Return the [x, y] coordinate for the center point of the cell that contains the specified text.  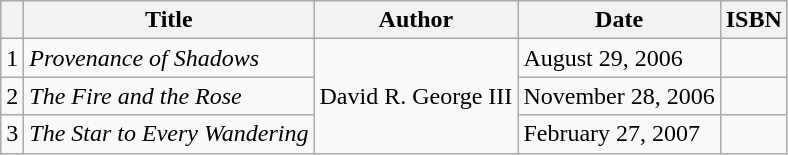
3 [12, 134]
David R. George III [416, 96]
2 [12, 96]
Author [416, 20]
February 27, 2007 [619, 134]
The Star to Every Wandering [169, 134]
November 28, 2006 [619, 96]
1 [12, 58]
Provenance of Shadows [169, 58]
Date [619, 20]
The Fire and the Rose [169, 96]
ISBN [754, 20]
Title [169, 20]
August 29, 2006 [619, 58]
